From the cell containing the given text, extract its center point as [x, y] coordinate. 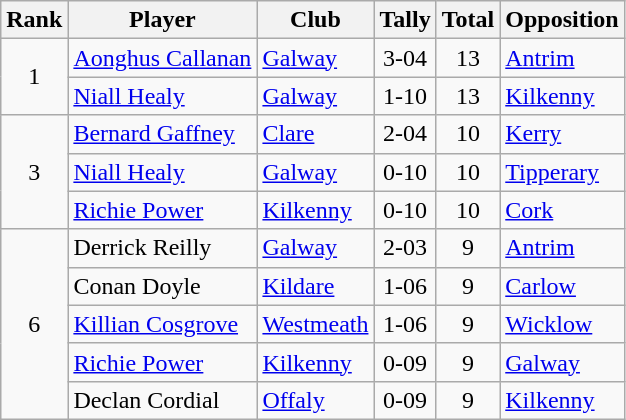
Offaly [316, 400]
Derrick Reilly [162, 248]
Conan Doyle [162, 286]
Player [162, 20]
Tipperary [562, 172]
Clare [316, 134]
Declan Cordial [162, 400]
2-04 [405, 134]
2-03 [405, 248]
Opposition [562, 20]
3-04 [405, 58]
6 [34, 324]
Aonghus Callanan [162, 58]
Cork [562, 210]
Kerry [562, 134]
Tally [405, 20]
1-10 [405, 96]
Westmeath [316, 324]
Kildare [316, 286]
Total [468, 20]
Carlow [562, 286]
Bernard Gaffney [162, 134]
Rank [34, 20]
3 [34, 172]
Wicklow [562, 324]
Killian Cosgrove [162, 324]
Club [316, 20]
1 [34, 77]
